Capture the cell that displays the provided text and extract its (x, y) central coordinate. 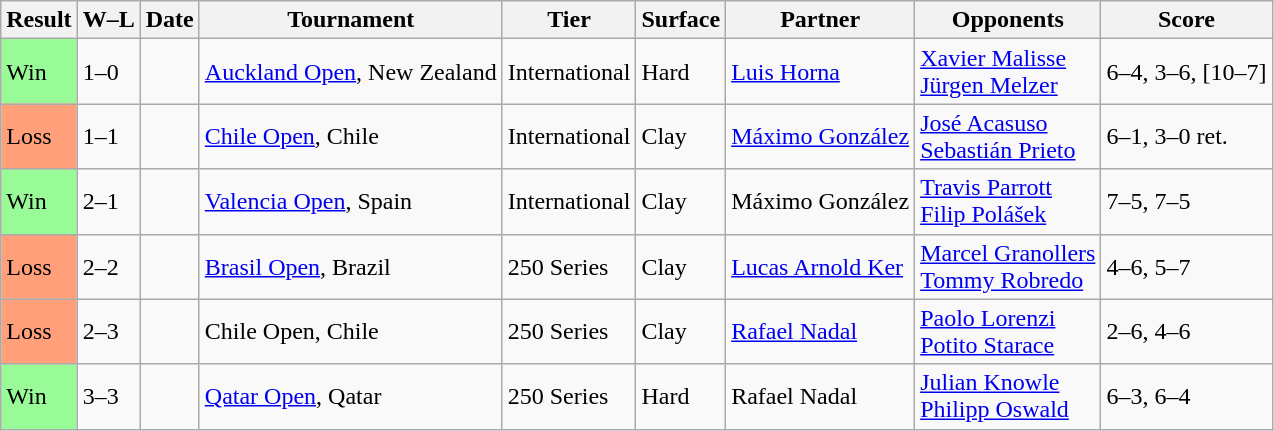
Surface (681, 20)
Valencia Open, Spain (350, 202)
1–1 (108, 136)
José Acasuso Sebastián Prieto (1008, 136)
Auckland Open, New Zealand (350, 72)
4–6, 5–7 (1186, 266)
Qatar Open, Qatar (350, 396)
3–3 (108, 396)
Date (170, 20)
Tournament (350, 20)
Paolo Lorenzi Potito Starace (1008, 332)
Marcel Granollers Tommy Robredo (1008, 266)
2–6, 4–6 (1186, 332)
Tier (569, 20)
2–1 (108, 202)
Partner (820, 20)
Opponents (1008, 20)
Luis Horna (820, 72)
7–5, 7–5 (1186, 202)
Result (39, 20)
2–3 (108, 332)
6–3, 6–4 (1186, 396)
6–4, 3–6, [10–7] (1186, 72)
Brasil Open, Brazil (350, 266)
Lucas Arnold Ker (820, 266)
W–L (108, 20)
Score (1186, 20)
2–2 (108, 266)
Julian Knowle Philipp Oswald (1008, 396)
1–0 (108, 72)
Travis Parrott Filip Polášek (1008, 202)
6–1, 3–0 ret. (1186, 136)
Xavier Malisse Jürgen Melzer (1008, 72)
